Pinpoint the cell where the given text exists, returning its [X, Y] midpoint coordinate. 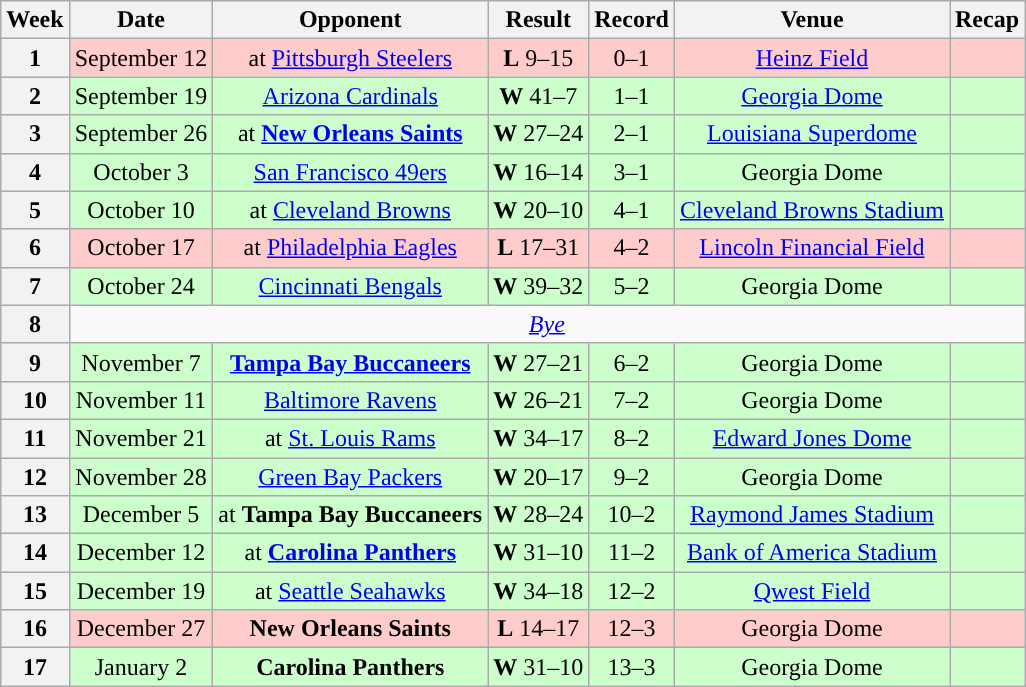
September 12 [141, 58]
10–2 [632, 515]
New Orleans Saints [350, 629]
October 10 [141, 210]
7–2 [632, 400]
November 7 [141, 362]
Bank of America Stadium [812, 553]
3–1 [632, 172]
at Carolina Panthers [350, 553]
12 [35, 477]
L 9–15 [538, 58]
W 28–24 [538, 515]
L 14–17 [538, 629]
1–1 [632, 96]
Venue [812, 20]
January 2 [141, 667]
November 21 [141, 438]
at Philadelphia Eagles [350, 248]
Date [141, 20]
September 26 [141, 134]
October 17 [141, 248]
Raymond James Stadium [812, 515]
Louisiana Superdome [812, 134]
W 34–17 [538, 438]
W 26–21 [538, 400]
13–3 [632, 667]
4 [35, 172]
Arizona Cardinals [350, 96]
13 [35, 515]
December 12 [141, 553]
5 [35, 210]
2 [35, 96]
at Seattle Seahawks [350, 591]
12–2 [632, 591]
W 39–32 [538, 286]
at New Orleans Saints [350, 134]
9 [35, 362]
W 27–21 [538, 362]
2–1 [632, 134]
9–2 [632, 477]
Edward Jones Dome [812, 438]
December 5 [141, 515]
Carolina Panthers [350, 667]
Week [35, 20]
0–1 [632, 58]
4–1 [632, 210]
November 28 [141, 477]
Lincoln Financial Field [812, 248]
11 [35, 438]
7 [35, 286]
Result [538, 20]
December 19 [141, 591]
11–2 [632, 553]
6 [35, 248]
at St. Louis Rams [350, 438]
W 34–18 [538, 591]
Baltimore Ravens [350, 400]
W 20–10 [538, 210]
5–2 [632, 286]
W 41–7 [538, 96]
November 11 [141, 400]
3 [35, 134]
San Francisco 49ers [350, 172]
16 [35, 629]
4–2 [632, 248]
8 [35, 324]
17 [35, 667]
15 [35, 591]
8–2 [632, 438]
at Cleveland Browns [350, 210]
W 16–14 [538, 172]
Bye [546, 324]
December 27 [141, 629]
October 24 [141, 286]
Tampa Bay Buccaneers [350, 362]
at Pittsburgh Steelers [350, 58]
September 19 [141, 96]
Record [632, 20]
Qwest Field [812, 591]
W 20–17 [538, 477]
Heinz Field [812, 58]
6–2 [632, 362]
Opponent [350, 20]
1 [35, 58]
October 3 [141, 172]
Recap [988, 20]
10 [35, 400]
Cincinnati Bengals [350, 286]
12–3 [632, 629]
L 17–31 [538, 248]
Cleveland Browns Stadium [812, 210]
Green Bay Packers [350, 477]
W 27–24 [538, 134]
at Tampa Bay Buccaneers [350, 515]
14 [35, 553]
